Find where the given text appears and provide that cell's center as (X, Y) coordinate. 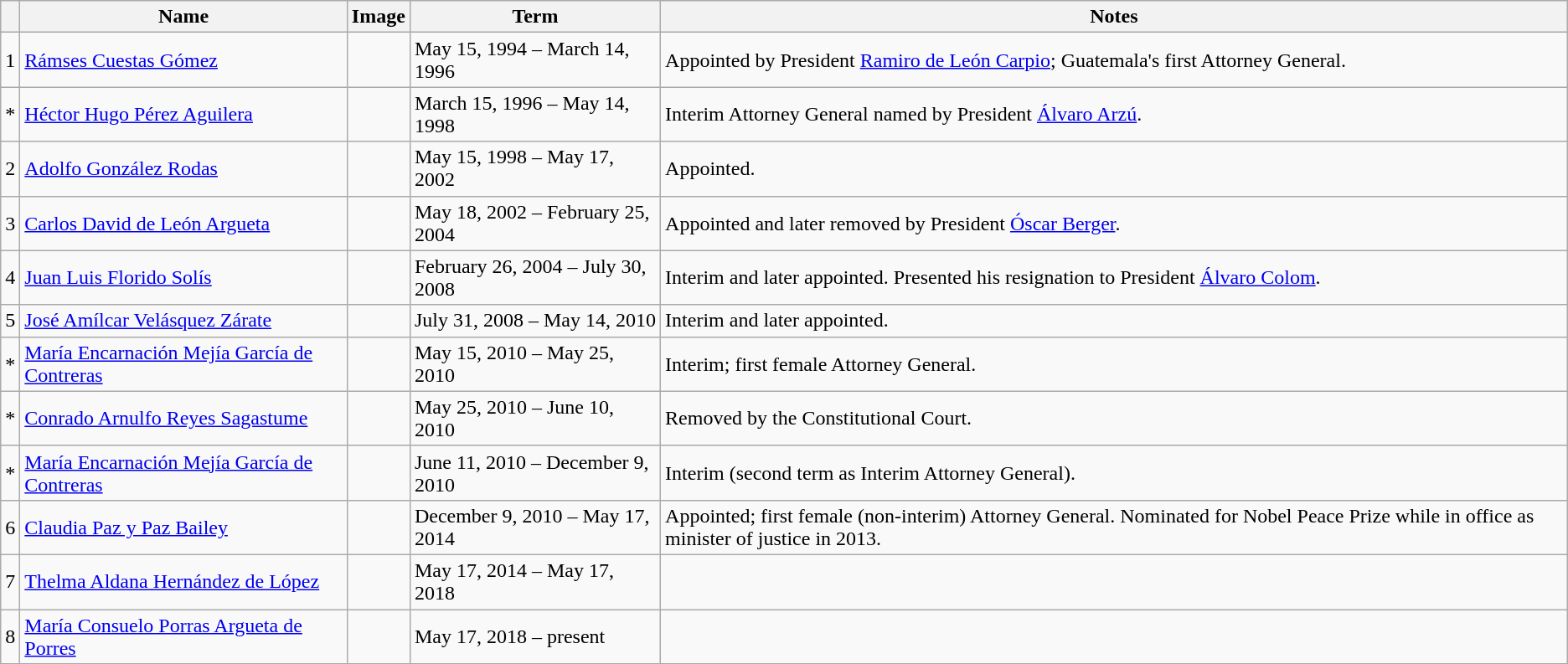
Appointed and later removed by President Óscar Berger. (1114, 223)
Héctor Hugo Pérez Aguilera (184, 114)
Thelma Aldana Hernández de López (184, 581)
Adolfo González Rodas (184, 169)
Interim (second term as Interim Attorney General). (1114, 472)
May 15, 2010 – May 25, 2010 (534, 363)
Name (184, 17)
José Amílcar Velásquez Zárate (184, 321)
Juan Luis Florido Solís (184, 278)
María Consuelo Porras Argueta de Porres (184, 636)
Interim; first female Attorney General. (1114, 363)
May 18, 2002 – February 25, 2004 (534, 223)
Term (534, 17)
Appointed. (1114, 169)
May 17, 2014 – May 17, 2018 (534, 581)
1 (10, 60)
May 15, 1998 – May 17, 2002 (534, 169)
Conrado Arnulfo Reyes Sagastume (184, 419)
4 (10, 278)
Removed by the Constitutional Court. (1114, 419)
May 15, 1994 – March 14, 1996 (534, 60)
2 (10, 169)
Rámses Cuestas Gómez (184, 60)
March 15, 1996 – May 14, 1998 (534, 114)
8 (10, 636)
6 (10, 528)
Image (379, 17)
May 17, 2018 – present (534, 636)
Carlos David de León Argueta (184, 223)
7 (10, 581)
Interim and later appointed. (1114, 321)
June 11, 2010 – December 9, 2010 (534, 472)
May 25, 2010 – June 10, 2010 (534, 419)
December 9, 2010 – May 17, 2014 (534, 528)
February 26, 2004 – July 30, 2008 (534, 278)
July 31, 2008 – May 14, 2010 (534, 321)
5 (10, 321)
Appointed; first female (non-interim) Attorney General. Nominated for Nobel Peace Prize while in office as minister of justice in 2013. (1114, 528)
Interim and later appointed. Presented his resignation to President Álvaro Colom. (1114, 278)
Interim Attorney General named by President Álvaro Arzú. (1114, 114)
Appointed by President Ramiro de León Carpio; Guatemala's first Attorney General. (1114, 60)
Claudia Paz y Paz Bailey (184, 528)
Notes (1114, 17)
3 (10, 223)
